Scan for the cell matching the given text and deliver its (X, Y) coordinate at center. 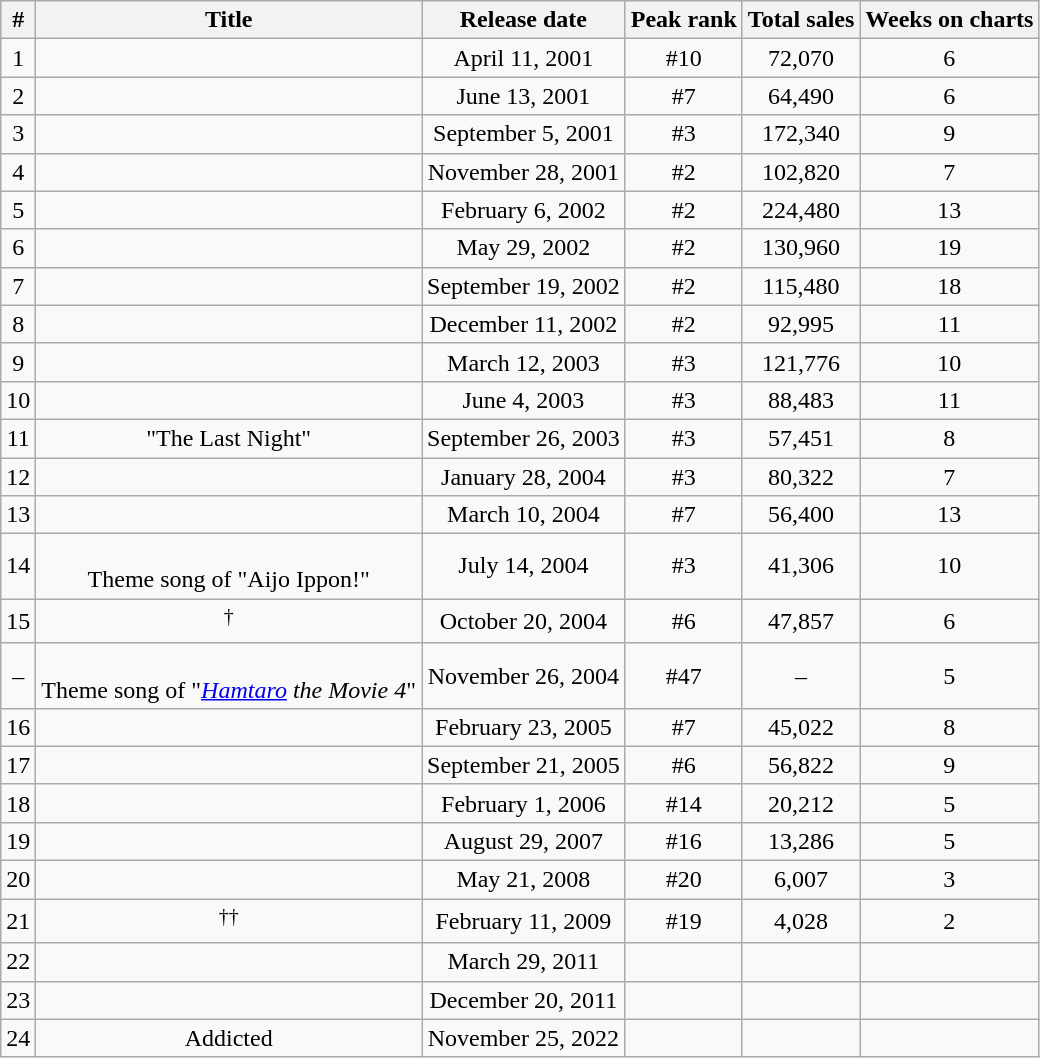
Title (229, 20)
February 11, 2009 (524, 922)
#14 (684, 803)
56,822 (801, 765)
May 21, 2008 (524, 880)
November 25, 2022 (524, 1038)
115,480 (801, 286)
64,490 (801, 96)
September 21, 2005 (524, 765)
March 29, 2011 (524, 962)
January 28, 2004 (524, 477)
March 10, 2004 (524, 515)
February 6, 2002 (524, 210)
4,028 (801, 922)
17 (18, 765)
#20 (684, 880)
1 (18, 58)
80,322 (801, 477)
October 20, 2004 (524, 622)
20,212 (801, 803)
57,451 (801, 438)
121,776 (801, 362)
56,400 (801, 515)
47,857 (801, 622)
92,995 (801, 324)
#10 (684, 58)
† (229, 622)
Theme song of "Hamtaro the Movie 4" (229, 676)
"The Last Night" (229, 438)
February 23, 2005 (524, 727)
12 (18, 477)
24 (18, 1038)
16 (18, 727)
21 (18, 922)
August 29, 2007 (524, 841)
172,340 (801, 134)
22 (18, 962)
15 (18, 622)
July 14, 2004 (524, 566)
†† (229, 922)
December 20, 2011 (524, 1000)
Total sales (801, 20)
23 (18, 1000)
4 (18, 172)
14 (18, 566)
#47 (684, 676)
20 (18, 880)
November 28, 2001 (524, 172)
6,007 (801, 880)
130,960 (801, 248)
#16 (684, 841)
Weeks on charts (950, 20)
41,306 (801, 566)
#19 (684, 922)
224,480 (801, 210)
December 11, 2002 (524, 324)
Release date (524, 20)
Addicted (229, 1038)
November 26, 2004 (524, 676)
45,022 (801, 727)
February 1, 2006 (524, 803)
June 13, 2001 (524, 96)
Peak rank (684, 20)
September 26, 2003 (524, 438)
September 19, 2002 (524, 286)
September 5, 2001 (524, 134)
June 4, 2003 (524, 400)
March 12, 2003 (524, 362)
Theme song of "Aijo Ippon!" (229, 566)
May 29, 2002 (524, 248)
88,483 (801, 400)
102,820 (801, 172)
April 11, 2001 (524, 58)
72,070 (801, 58)
13,286 (801, 841)
# (18, 20)
